Pinpoint the cell where the given text exists, returning its [x, y] midpoint coordinate. 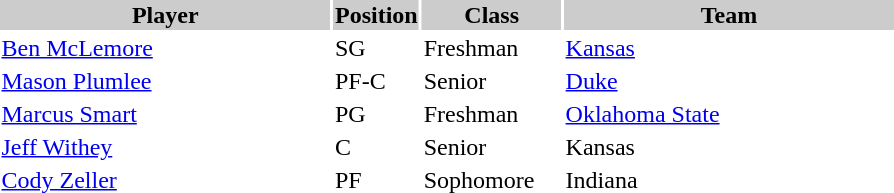
PG [377, 114]
Jeff Withey [166, 147]
Ben McLemore [166, 48]
Marcus Smart [166, 114]
C [377, 147]
Mason Plumlee [166, 81]
Duke [729, 81]
SG [377, 48]
Player [166, 15]
Position [377, 15]
Team [729, 15]
Class [492, 15]
PF-C [377, 81]
Oklahoma State [729, 114]
